For the text-containing cell, return its midpoint in (X, Y) coordinate format. 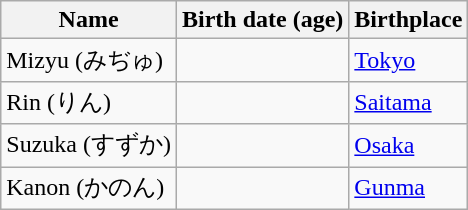
Tokyo (408, 60)
Birth date (age) (262, 20)
Suzuka (すずか) (89, 146)
Kanon (かのん) (89, 188)
Rin (りん) (89, 102)
Name (89, 20)
Osaka (408, 146)
Birthplace (408, 20)
Gunma (408, 188)
Saitama (408, 102)
Mizyu (みぢゅ) (89, 60)
